Provide the (X, Y) coordinate of the cell's center where the given text is located.  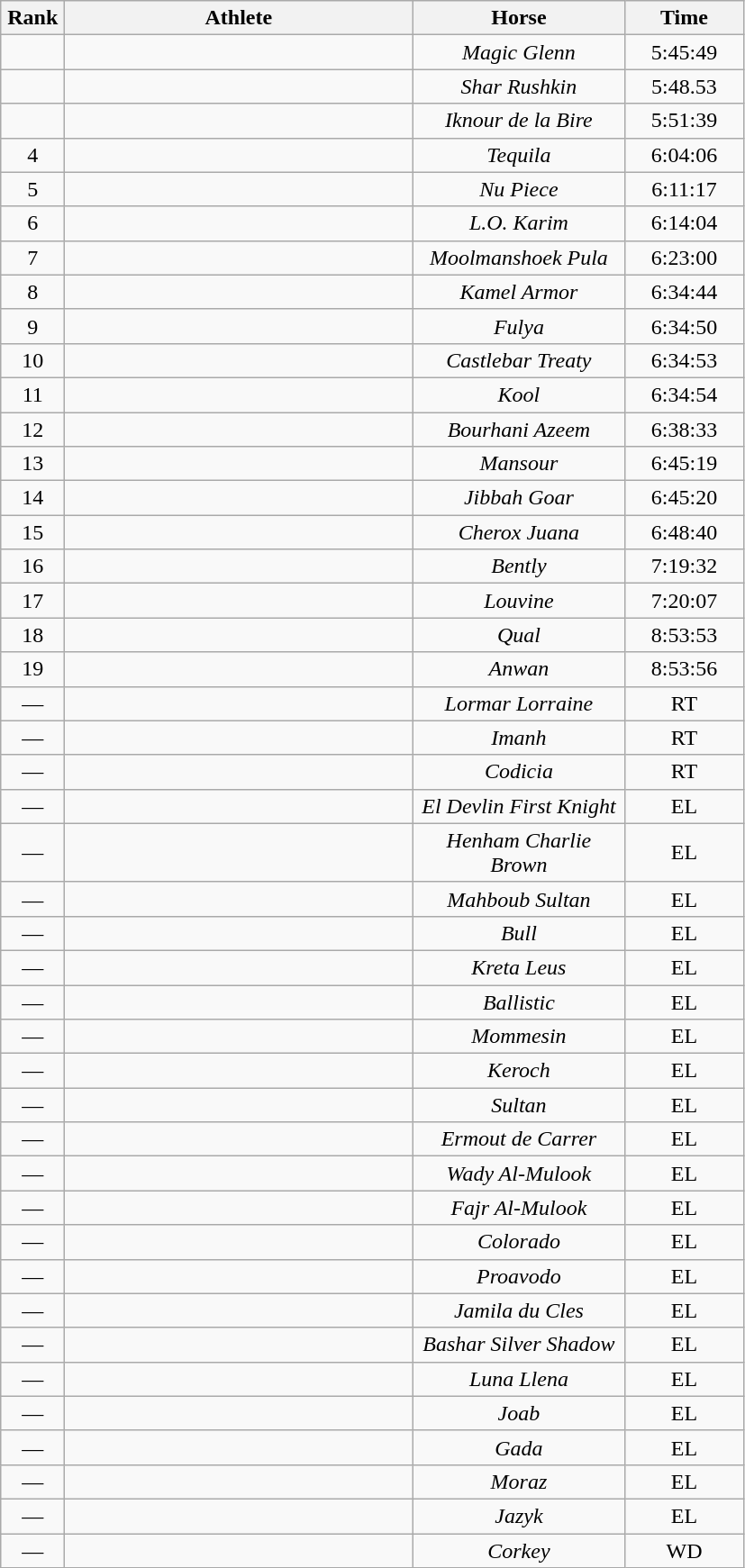
Athlete (239, 18)
6:34:50 (685, 326)
Fajr Al-Mulook (519, 1208)
6 (32, 223)
Iknour de la Bire (519, 121)
6:48:40 (685, 532)
WD (685, 1550)
Ballistic (519, 1002)
5:51:39 (685, 121)
15 (32, 532)
Colorado (519, 1242)
17 (32, 601)
Jamila du Cles (519, 1310)
Fulya (519, 326)
14 (32, 498)
6:14:04 (685, 223)
Time (685, 18)
Luna Llena (519, 1379)
Cherox Juana (519, 532)
Corkey (519, 1550)
16 (32, 566)
12 (32, 430)
L.O. Karim (519, 223)
Magic Glenn (519, 52)
Bourhani Azeem (519, 430)
8:53:53 (685, 635)
Wady Al-Mulook (519, 1174)
Tequila (519, 155)
Kool (519, 394)
8 (32, 292)
Henham Charlie Brown (519, 852)
Anwan (519, 669)
5:45:49 (685, 52)
9 (32, 326)
Louvine (519, 601)
8:53:56 (685, 669)
7:19:32 (685, 566)
11 (32, 394)
El Devlin First Knight (519, 806)
Bull (519, 933)
4 (32, 155)
Ermout de Carrer (519, 1139)
6:45:20 (685, 498)
5 (32, 189)
7:20:07 (685, 601)
6:38:33 (685, 430)
Kreta Leus (519, 967)
Imanh (519, 738)
6:34:53 (685, 360)
6:04:06 (685, 155)
Qual (519, 635)
6:23:00 (685, 258)
Codicia (519, 772)
6:11:17 (685, 189)
13 (32, 464)
Rank (32, 18)
Moraz (519, 1482)
Moolmanshoek Pula (519, 258)
6:34:44 (685, 292)
6:45:19 (685, 464)
10 (32, 360)
Nu Piece (519, 189)
Sultan (519, 1105)
Joab (519, 1413)
Shar Rushkin (519, 86)
7 (32, 258)
Horse (519, 18)
Mansour (519, 464)
5:48.53 (685, 86)
Gada (519, 1447)
Kamel Armor (519, 292)
Bashar Silver Shadow (519, 1345)
Mommesin (519, 1037)
19 (32, 669)
Keroch (519, 1071)
Jazyk (519, 1516)
Lormar Lorraine (519, 703)
Castlebar Treaty (519, 360)
Proavodo (519, 1276)
Jibbah Goar (519, 498)
18 (32, 635)
Bently (519, 566)
Mahboub Sultan (519, 899)
6:34:54 (685, 394)
